From the cell containing the given text, extract its center point as (X, Y) coordinate. 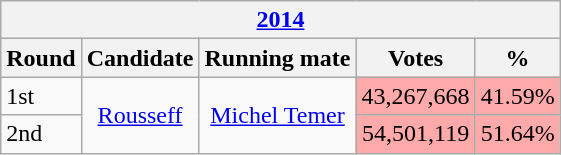
% (518, 58)
41.59% (518, 96)
2nd (41, 134)
Running mate (278, 58)
Round (41, 58)
2014 (280, 20)
1st (41, 96)
Rousseff (140, 115)
Votes (416, 58)
43,267,668 (416, 96)
Michel Temer (278, 115)
Candidate (140, 58)
54,501,119 (416, 134)
51.64% (518, 134)
